Extract the [x, y] coordinate from the center of the cell holding the provided text.  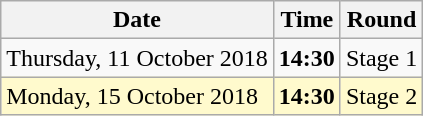
Monday, 15 October 2018 [138, 96]
Thursday, 11 October 2018 [138, 58]
Stage 2 [381, 96]
Stage 1 [381, 58]
Round [381, 20]
Date [138, 20]
Time [306, 20]
